Return (x, y) of the center of cell containing provided text 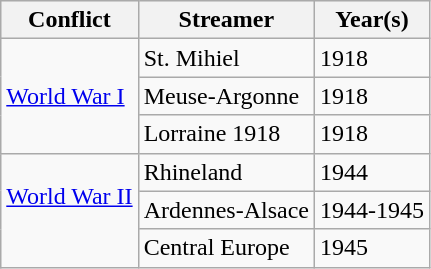
World War II (70, 210)
Rhineland (226, 172)
Streamer (226, 20)
Lorraine 1918 (226, 134)
Year(s) (372, 20)
Central Europe (226, 248)
1944-1945 (372, 210)
Meuse-Argonne (226, 96)
1945 (372, 248)
Conflict (70, 20)
St. Mihiel (226, 58)
World War I (70, 96)
1944 (372, 172)
Ardennes-Alsace (226, 210)
